Output the [x, y] coordinate of the center of the cell containing the given text.  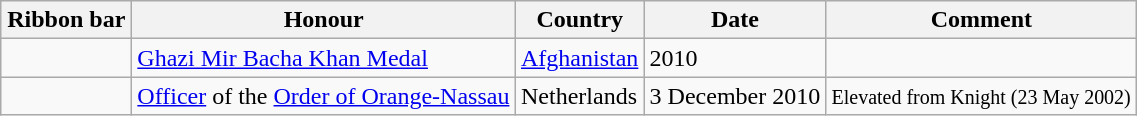
Comment [982, 20]
3 December 2010 [735, 96]
Honour [324, 20]
Date [735, 20]
Ribbon bar [66, 20]
Country [580, 20]
Elevated from Knight (23 May 2002) [982, 96]
Afghanistan [580, 58]
Netherlands [580, 96]
Officer of the Order of Orange-Nassau [324, 96]
Ghazi Mir Bacha Khan Medal [324, 58]
2010 [735, 58]
